From the cell containing the given text, extract its center point as (x, y) coordinate. 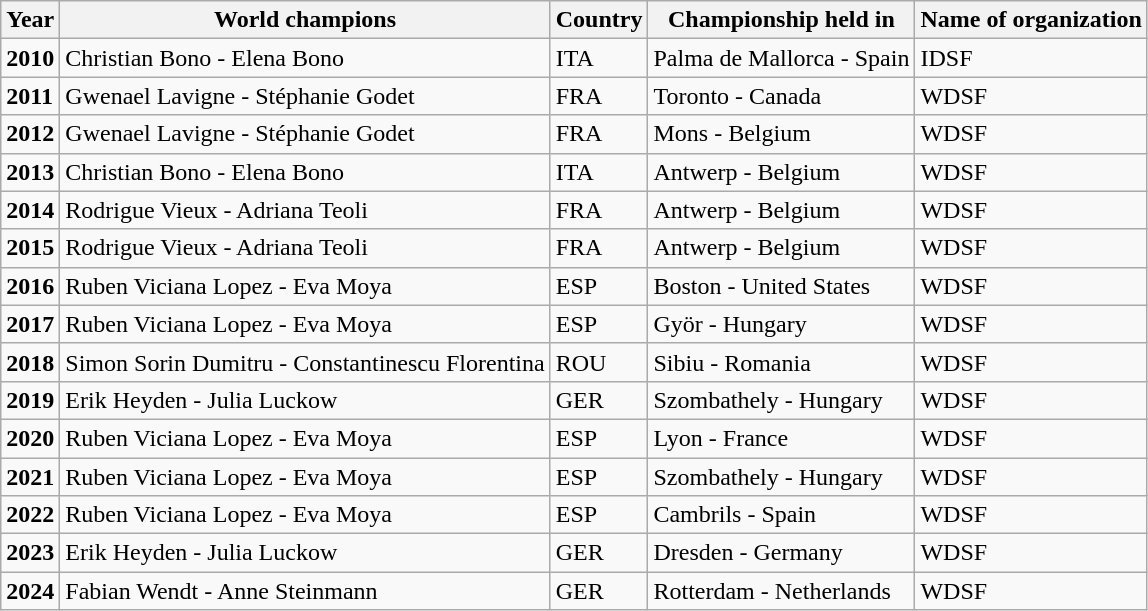
Györ - Hungary (782, 324)
Boston - United States (782, 286)
2012 (30, 134)
2010 (30, 58)
Dresden - Germany (782, 553)
Cambrils - Spain (782, 515)
Championship held in (782, 20)
Simon Sorin Dumitru - Constantinescu Florentina (305, 362)
2022 (30, 515)
2023 (30, 553)
2017 (30, 324)
2018 (30, 362)
Name of organization (1031, 20)
IDSF (1031, 58)
2021 (30, 477)
Rotterdam - Netherlands (782, 591)
2015 (30, 248)
Country (599, 20)
Toronto - Canada (782, 96)
Fabian Wendt - Anne Steinmann (305, 591)
2011 (30, 96)
Sibiu - Romania (782, 362)
2024 (30, 591)
World champions (305, 20)
2014 (30, 210)
Palma de Mallorca - Spain (782, 58)
Mons - Belgium (782, 134)
2013 (30, 172)
2020 (30, 438)
2016 (30, 286)
Lyon - France (782, 438)
ROU (599, 362)
Year (30, 20)
2019 (30, 400)
